Identify which cell holds the provided text, then report its (x, y) central coordinate. 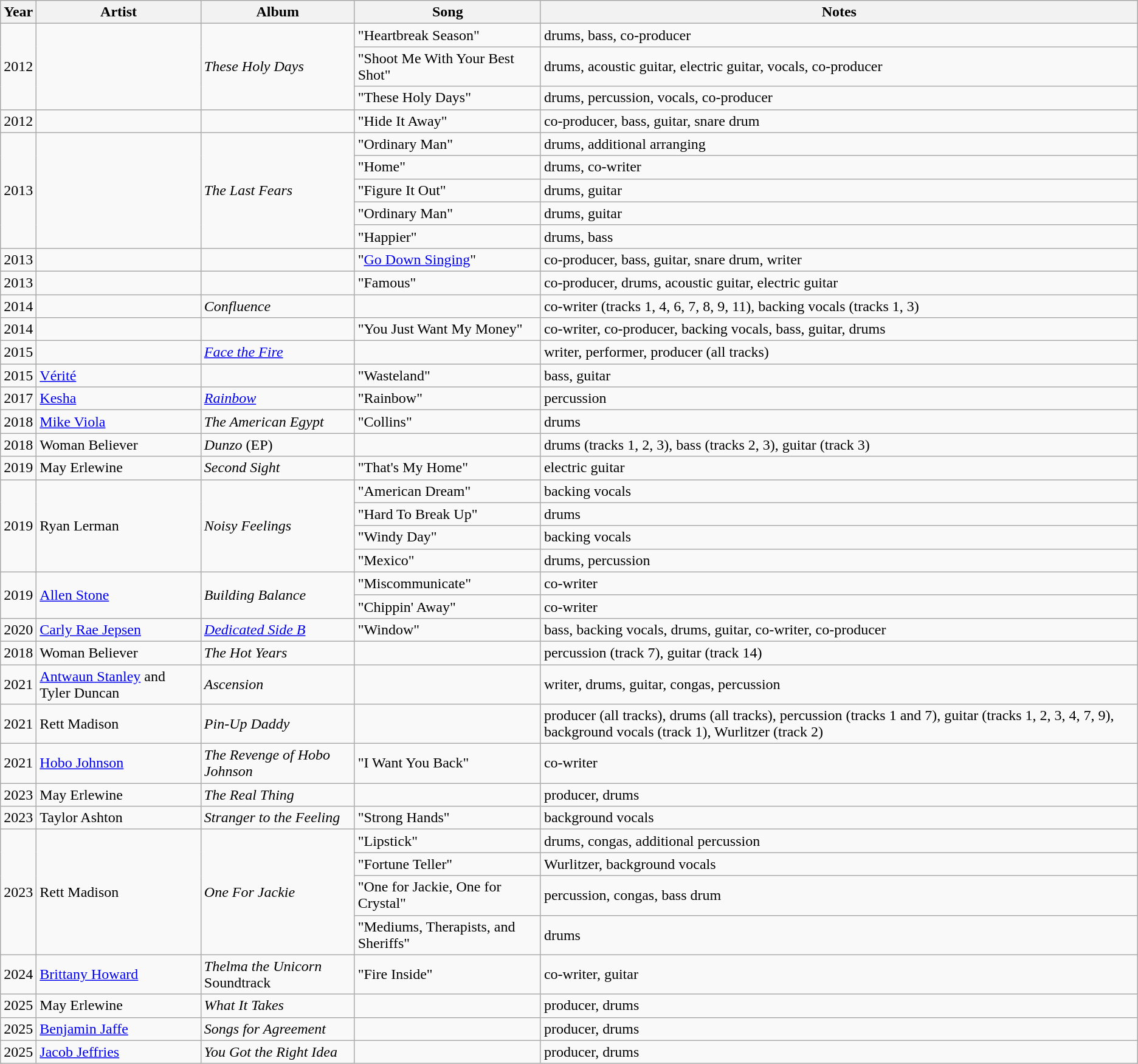
You Got the Right Idea (277, 1052)
"I Want You Back" (447, 763)
The American Egypt (277, 422)
"Figure It Out" (447, 190)
"These Holy Days" (447, 98)
drums, percussion (839, 560)
Pin-Up Daddy (277, 724)
Confluence (277, 306)
"One for Jackie, One for Crystal" (447, 896)
bass, guitar (839, 376)
"That's My Home" (447, 468)
The Last Fears (277, 190)
percussion (track 7), guitar (track 14) (839, 653)
"Hard To Break Up" (447, 514)
background vocals (839, 818)
"Heartbreak Season" (447, 35)
2020 (18, 630)
Vérité (119, 376)
co-producer, bass, guitar, snare drum, writer (839, 259)
Wurlitzer, background vocals (839, 864)
"Lipstick" (447, 841)
2024 (18, 975)
Brittany Howard (119, 975)
"Mexico" (447, 560)
drums, additional arranging (839, 144)
bass, backing vocals, drums, guitar, co-writer, co-producer (839, 630)
"You Just Want My Money" (447, 329)
Stranger to the Feeling (277, 818)
"Happier" (447, 236)
Dedicated Side B (277, 630)
Hobo Johnson (119, 763)
writer, performer, producer (all tracks) (839, 352)
drums, percussion, vocals, co-producer (839, 98)
Year (18, 12)
One For Jackie (277, 892)
Jacob Jeffries (119, 1052)
"Shoot Me With Your Best Shot" (447, 67)
"Famous" (447, 283)
Noisy Feelings (277, 526)
drums (tracks 1, 2, 3), bass (tracks 2, 3), guitar (track 3) (839, 445)
"Rainbow" (447, 399)
Face the Fire (277, 352)
2017 (18, 399)
Song (447, 12)
"American Dream" (447, 491)
"Miscommunicate" (447, 583)
"Fire Inside" (447, 975)
"Go Down Singing" (447, 259)
Dunzo (EP) (277, 445)
Mike Viola (119, 422)
percussion, congas, bass drum (839, 896)
"Mediums, Therapists, and Sheriffs" (447, 935)
Building Balance (277, 595)
Ascension (277, 684)
Antwaun Stanley and Tyler Duncan (119, 684)
Notes (839, 12)
"Strong Hands" (447, 818)
"Hide It Away" (447, 121)
The Revenge of Hobo Johnson (277, 763)
"Wasteland" (447, 376)
Album (277, 12)
co-producer, drums, acoustic guitar, electric guitar (839, 283)
Thelma the Unicorn Soundtrack (277, 975)
percussion (839, 399)
Songs for Agreement (277, 1029)
Benjamin Jaffe (119, 1029)
electric guitar (839, 468)
writer, drums, guitar, congas, percussion (839, 684)
Allen Stone (119, 595)
"Home" (447, 167)
co-writer (tracks 1, 4, 6, 7, 8, 9, 11), backing vocals (tracks 1, 3) (839, 306)
co-producer, bass, guitar, snare drum (839, 121)
Ryan Lerman (119, 526)
"Window" (447, 630)
"Collins" (447, 422)
The Hot Years (277, 653)
drums, congas, additional percussion (839, 841)
co-writer, co-producer, backing vocals, bass, guitar, drums (839, 329)
What It Takes (277, 1006)
Rainbow (277, 399)
"Chippin' Away" (447, 606)
Kesha (119, 399)
Taylor Ashton (119, 818)
"Windy Day" (447, 537)
drums, bass, co-producer (839, 35)
Carly Rae Jepsen (119, 630)
Artist (119, 12)
drums, acoustic guitar, electric guitar, vocals, co-producer (839, 67)
drums, co-writer (839, 167)
These Holy Days (277, 67)
The Real Thing (277, 795)
Second Sight (277, 468)
"Fortune Teller" (447, 864)
drums, bass (839, 236)
co-writer, guitar (839, 975)
